Provide the [X, Y] coordinate of the cell's center where the given text is located.  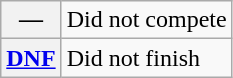
— [31, 20]
Did not finish [146, 58]
DNF [31, 58]
Did not compete [146, 20]
